Output the [X, Y] coordinate of the center of the cell containing the given text.  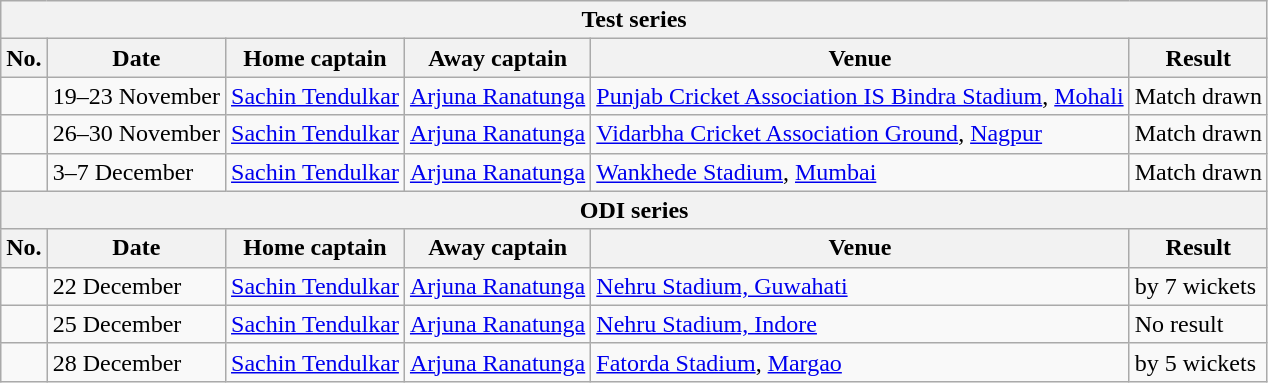
ODI series [634, 210]
by 5 wickets [1198, 362]
No result [1198, 324]
3–7 December [136, 172]
Wankhede Stadium, Mumbai [860, 172]
Vidarbha Cricket Association Ground, Nagpur [860, 134]
Fatorda Stadium, Margao [860, 362]
28 December [136, 362]
19–23 November [136, 96]
by 7 wickets [1198, 286]
Nehru Stadium, Indore [860, 324]
Punjab Cricket Association IS Bindra Stadium, Mohali [860, 96]
26–30 November [136, 134]
22 December [136, 286]
Test series [634, 20]
25 December [136, 324]
Nehru Stadium, Guwahati [860, 286]
